Output the [x, y] coordinate of the center of the cell containing the given text.  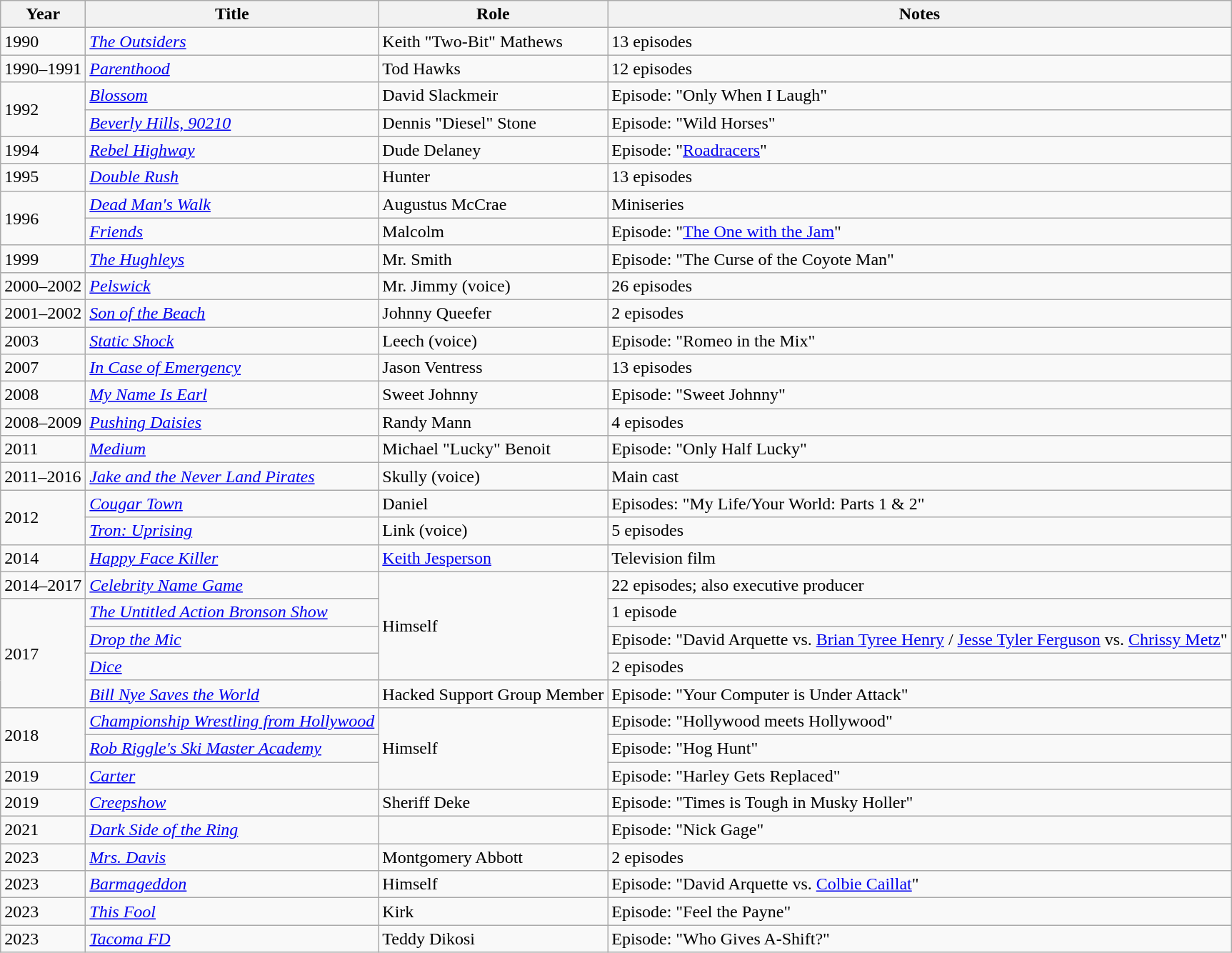
Sheriff Deke [493, 803]
2001–2002 [43, 313]
Augustus McCrae [493, 204]
The Untitled Action Bronson Show [232, 612]
Title [232, 14]
Dennis "Diesel" Stone [493, 123]
2008–2009 [43, 422]
Happy Face Killer [232, 558]
Sweet Johnny [493, 395]
Notes [920, 14]
Carter [232, 775]
Hunter [493, 177]
Role [493, 14]
Main cast [920, 476]
Championship Wrestling from Hollywood [232, 721]
12 episodes [920, 69]
Keith Jesperson [493, 558]
Episode: "Wild Horses" [920, 123]
Son of the Beach [232, 313]
Leech (voice) [493, 341]
Episode: "David Arquette vs. Colbie Caillat" [920, 884]
Daniel [493, 504]
Creepshow [232, 803]
1999 [43, 259]
Celebrity Name Game [232, 585]
Miniseries [920, 204]
Tacoma FD [232, 939]
Dude Delaney [493, 150]
1990–1991 [43, 69]
Episode: "Feel the Payne" [920, 912]
Episode: "Harley Gets Replaced" [920, 775]
Pushing Daisies [232, 422]
Beverly Hills, 90210 [232, 123]
Bill Nye Saves the World [232, 694]
Montgomery Abbott [493, 857]
1 episode [920, 612]
Episodes: "My Life/Your World: Parts 1 & 2" [920, 504]
2014 [43, 558]
Johnny Queefer [493, 313]
1995 [43, 177]
4 episodes [920, 422]
Mrs. Davis [232, 857]
Medium [232, 449]
The Hughleys [232, 259]
Dead Man's Walk [232, 204]
2011–2016 [43, 476]
Skully (voice) [493, 476]
Cougar Town [232, 504]
2008 [43, 395]
David Slackmeir [493, 96]
My Name Is Earl [232, 395]
Television film [920, 558]
26 episodes [920, 286]
Episode: "Sweet Johnny" [920, 395]
Tron: Uprising [232, 531]
Michael "Lucky" Benoit [493, 449]
2003 [43, 341]
1996 [43, 218]
Rebel Highway [232, 150]
Dice [232, 667]
Episode: "Times is Tough in Musky Holler" [920, 803]
Mr. Smith [493, 259]
Episode: "Romeo in the Mix" [920, 341]
Mr. Jimmy (voice) [493, 286]
In Case of Emergency [232, 368]
Parenthood [232, 69]
2000–2002 [43, 286]
Drop the Mic [232, 639]
Episode: "Nick Gage" [920, 830]
Jason Ventress [493, 368]
1992 [43, 109]
Randy Mann [493, 422]
Episode: "Only When I Laugh" [920, 96]
Friends [232, 231]
This Fool [232, 912]
Episode: "Only Half Lucky" [920, 449]
5 episodes [920, 531]
Teddy Dikosi [493, 939]
Link (voice) [493, 531]
Barmageddon [232, 884]
22 episodes; also executive producer [920, 585]
2007 [43, 368]
1990 [43, 41]
2018 [43, 734]
Episode: "Hollywood meets Hollywood" [920, 721]
Kirk [493, 912]
Rob Riggle's Ski Master Academy [232, 748]
Double Rush [232, 177]
Episode: "Roadracers" [920, 150]
Episode: "Your Computer is Under Attack" [920, 694]
Blossom [232, 96]
Episode: "Who Gives A-Shift?" [920, 939]
Pelswick [232, 286]
1994 [43, 150]
Episode: "David Arquette vs. Brian Tyree Henry / Jesse Tyler Ferguson vs. Chrissy Metz" [920, 639]
2017 [43, 653]
2014–2017 [43, 585]
Jake and the Never Land Pirates [232, 476]
2011 [43, 449]
Episode: "The Curse of the Coyote Man" [920, 259]
2021 [43, 830]
Dark Side of the Ring [232, 830]
The Outsiders [232, 41]
Keith "Two-Bit" Mathews [493, 41]
Malcolm [493, 231]
Static Shock [232, 341]
Hacked Support Group Member [493, 694]
Episode: "The One with the Jam" [920, 231]
Episode: "Hog Hunt" [920, 748]
Year [43, 14]
Tod Hawks [493, 69]
2012 [43, 517]
